Output the (x, y) coordinate of the center of the cell containing the given text.  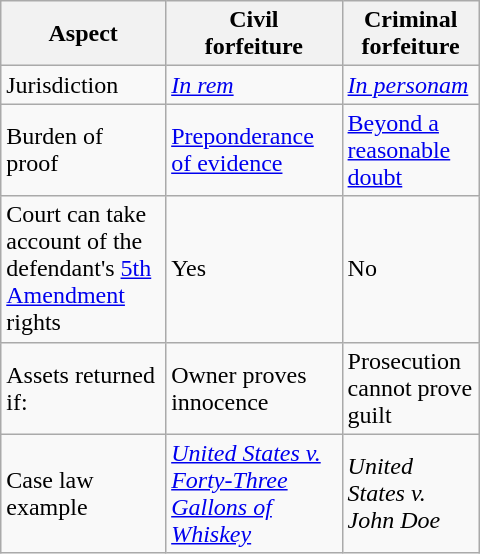
Aspect (84, 34)
Assets returned if: (84, 388)
Case law example (84, 494)
Jurisdiction (84, 85)
Civilforfeiture (254, 34)
In personam (410, 85)
Burden of proof (84, 150)
Court can take account of the defendant's 5th Amendment rights (84, 269)
In rem (254, 85)
Preponderance of evidence (254, 150)
Owner proves innocence (254, 388)
Prosecution cannot prove guilt (410, 388)
United States v. Forty-Three Gallons of Whiskey (254, 494)
United States v. John Doe (410, 494)
No (410, 269)
Criminalforfeiture (410, 34)
Beyond a reasonable doubt (410, 150)
Yes (254, 269)
